Capture the cell that displays the provided text and extract its (x, y) central coordinate. 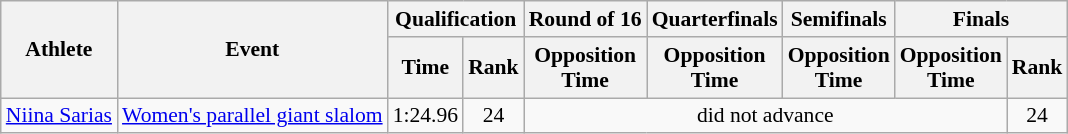
Semifinals (839, 19)
Qualification (456, 19)
1:24.96 (426, 116)
Finals (982, 19)
Event (252, 50)
Round of 16 (586, 19)
Athlete (59, 50)
Niina Sarias (59, 116)
did not advance (766, 116)
Quarterfinals (715, 19)
Women's parallel giant slalom (252, 116)
Time (426, 68)
